Identify which cell holds the provided text, then report its [X, Y] central coordinate. 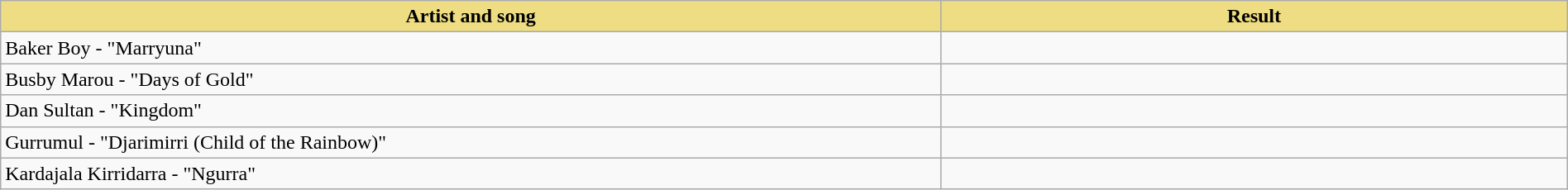
Busby Marou - "Days of Gold" [471, 79]
Gurrumul - "Djarimirri (Child of the Rainbow)" [471, 142]
Dan Sultan - "Kingdom" [471, 111]
Kardajala Kirridarra - "Ngurra" [471, 173]
Result [1254, 17]
Artist and song [471, 17]
Baker Boy - "Marryuna" [471, 48]
